Detect which cell encompasses the target text, then output its [X, Y] center coordinate. 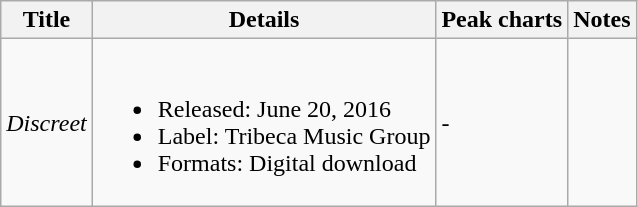
Title [46, 20]
Discreet [46, 122]
- [502, 122]
Notes [602, 20]
Peak charts [502, 20]
Released: June 20, 2016Label: Tribeca Music GroupFormats: Digital download [264, 122]
Details [264, 20]
